Return the [X, Y] coordinate for the center point of the cell that contains the specified text.  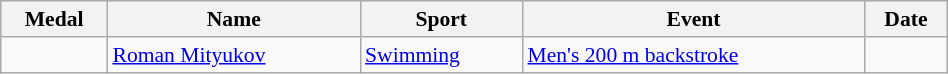
Swimming [441, 55]
Men's 200 m backstroke [693, 55]
Name [234, 19]
Date [906, 19]
Event [693, 19]
Medal [54, 19]
Roman Mityukov [234, 55]
Sport [441, 19]
